Pinpoint the cell where the given text exists, returning its [X, Y] midpoint coordinate. 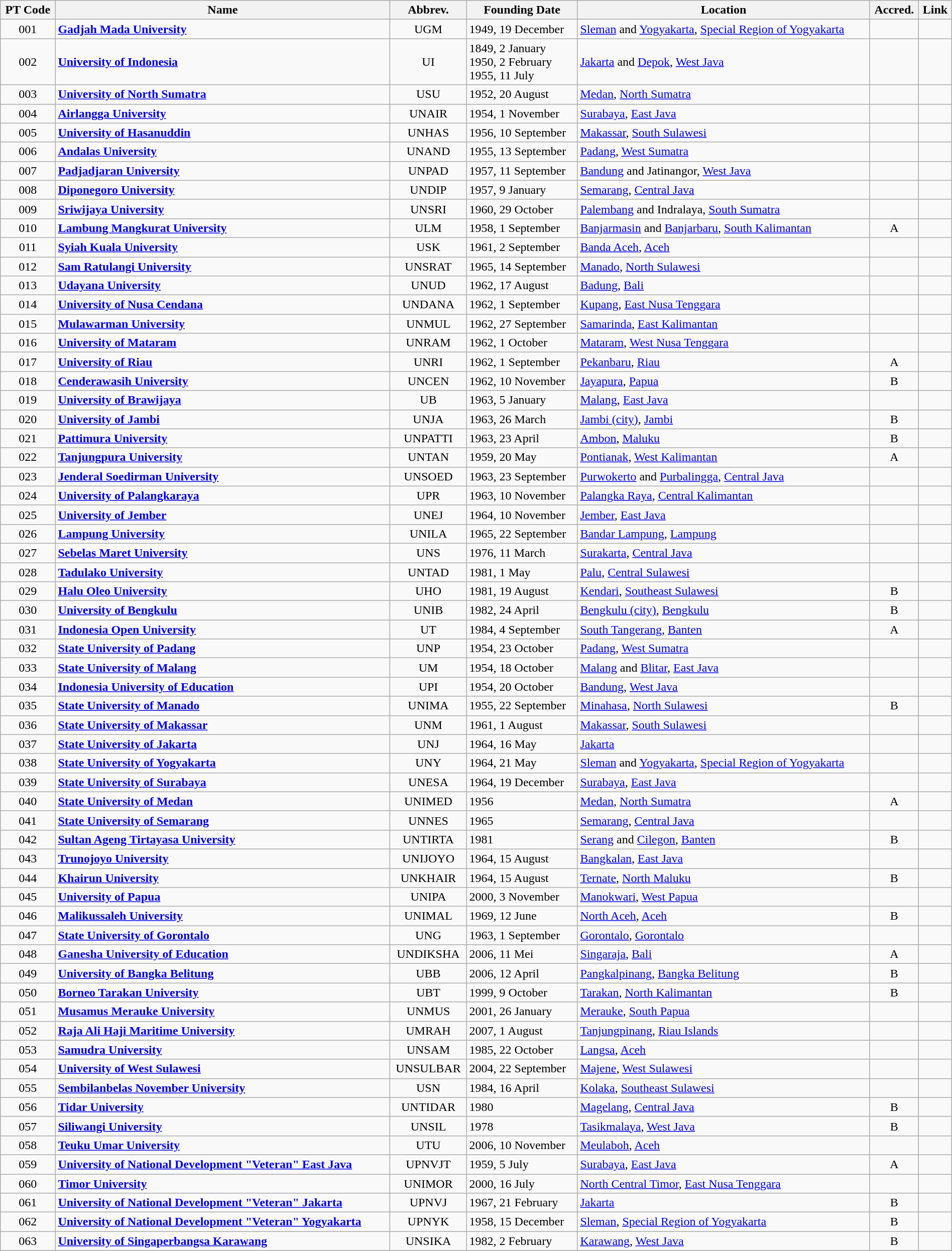
2000, 3 November [522, 897]
Banda Aceh, Aceh [724, 247]
State University of Yogyakarta [223, 763]
UNIMED [428, 801]
Karawang, West Java [724, 1241]
University of Jember [223, 515]
Jenderal Soedirman University [223, 476]
1962, 1 October [522, 343]
State University of Gorontalo [223, 935]
Pangkalpinang, Bangka Belitung [724, 973]
Majene, West Sulawesi [724, 1069]
University of Palangkaraya [223, 495]
1960, 29 October [522, 209]
Ambon, Maluku [724, 438]
1958, 15 December [522, 1222]
2006, 12 April [522, 973]
020 [28, 419]
028 [28, 572]
Tadulako University [223, 572]
057 [28, 1126]
1962, 27 September [522, 324]
UNJA [428, 419]
056 [28, 1107]
038 [28, 763]
UPNYK [428, 1222]
1964, 16 May [522, 744]
Cenderawasih University [223, 381]
UNDIP [428, 190]
014 [28, 305]
UNMUL [428, 324]
Minahasa, North Sulawesi [724, 706]
UNTAD [428, 572]
Musamus Merauke University [223, 1012]
2004, 22 September [522, 1069]
UNIMA [428, 706]
UNRAM [428, 343]
Teuku Umar University [223, 1145]
UPR [428, 495]
Surakarta, Central Java [724, 553]
1982, 24 April [522, 610]
University of Singaperbangsa Karawang [223, 1241]
Sriwijaya University [223, 209]
1963, 26 March [522, 419]
University of Papua [223, 897]
026 [28, 534]
1984, 4 September [522, 630]
1956 [522, 801]
015 [28, 324]
Indonesia Open University [223, 630]
029 [28, 591]
UBT [428, 992]
1954, 20 October [522, 687]
007 [28, 171]
Purwokerto and Purbalingga, Central Java [724, 476]
State University of Semarang [223, 820]
Palu, Central Sulawesi [724, 572]
Merauke, South Papua [724, 1012]
UNILA [428, 534]
State University of Jakarta [223, 744]
Mulawarman University [223, 324]
Meulaboh, Aceh [724, 1145]
University of Riau [223, 362]
Siliwangi University [223, 1126]
Kolaka, Southeast Sulawesi [724, 1088]
Jayapura, Papua [724, 381]
1964, 19 December [522, 782]
046 [28, 916]
UNSRAT [428, 267]
1965, 22 September [522, 534]
Bengkulu (city), Bengkulu [724, 610]
State University of Surabaya [223, 782]
Name [223, 10]
UNIB [428, 610]
1980 [522, 1107]
Diponegoro University [223, 190]
004 [28, 113]
017 [28, 362]
UM [428, 668]
University of National Development "Veteran" Jakarta [223, 1203]
Malang and Blitar, East Java [724, 668]
044 [28, 878]
013 [28, 286]
University of North Sumatra [223, 94]
1969, 12 June [522, 916]
052 [28, 1031]
025 [28, 515]
Palembang and Indralaya, South Sumatra [724, 209]
Bandung, West Java [724, 687]
1982, 2 February [522, 1241]
University of Brawijaya [223, 400]
UNTIRTA [428, 839]
Singaraja, Bali [724, 954]
Lampung University [223, 534]
UNSIKA [428, 1241]
Raja Ali Haji Maritime University [223, 1031]
1984, 16 April [522, 1088]
063 [28, 1241]
Borneo Tarakan University [223, 992]
Accred. [894, 10]
1949, 19 December [522, 29]
024 [28, 495]
Airlangga University [223, 113]
UNSOED [428, 476]
Tanjungpinang, Riau Islands [724, 1031]
North Central Timor, East Nusa Tenggara [724, 1183]
1963, 23 April [522, 438]
1981, 19 August [522, 591]
Khairun University [223, 878]
Ganesha University of Education [223, 954]
041 [28, 820]
055 [28, 1088]
North Aceh, Aceh [724, 916]
011 [28, 247]
Tanjungpura University [223, 457]
University of Indonesia [223, 62]
Udayana University [223, 286]
Bandar Lampung, Lampung [724, 534]
UNAIR [428, 113]
040 [28, 801]
UHO [428, 591]
009 [28, 209]
2007, 1 August [522, 1031]
1956, 10 September [522, 133]
Sleman, Special Region of Yogyakarta [724, 1222]
Indonesia University of Education [223, 687]
2006, 10 November [522, 1145]
Sam Ratulangi University [223, 267]
006 [28, 152]
048 [28, 954]
Link [935, 10]
034 [28, 687]
University of Hasanuddin [223, 133]
University of Mataram [223, 343]
059 [28, 1164]
Sembilanbelas November University [223, 1088]
2000, 16 July [522, 1183]
1957, 11 September [522, 171]
032 [28, 649]
UMRAH [428, 1031]
005 [28, 133]
UNG [428, 935]
1959, 20 May [522, 457]
021 [28, 438]
1985, 22 October [522, 1050]
045 [28, 897]
1849, 2 January 1950, 2 February 1955, 11 July [522, 62]
UNIMOR [428, 1183]
022 [28, 457]
State University of Makassar [223, 725]
Banjarmasin and Banjarbaru, South Kalimantan [724, 228]
UNSAM [428, 1050]
Gorontalo, Gorontalo [724, 935]
Manokwari, West Papua [724, 897]
Tarakan, North Kalimantan [724, 992]
UNP [428, 649]
1963, 23 September [522, 476]
Kupang, East Nusa Tenggara [724, 305]
Samarinda, East Kalimantan [724, 324]
UI [428, 62]
State University of Manado [223, 706]
ULM [428, 228]
UNRI [428, 362]
Halu Oleo University [223, 591]
UB [428, 400]
1961, 1 August [522, 725]
Serang and Cilegon, Banten [724, 839]
UPNVJT [428, 1164]
University of Nusa Cendana [223, 305]
Tidar University [223, 1107]
008 [28, 190]
1955, 13 September [522, 152]
State University of Padang [223, 649]
Magelang, Central Java [724, 1107]
1954, 1 November [522, 113]
Jakarta and Depok, West Java [724, 62]
Padjadjaran University [223, 171]
002 [28, 62]
Timor University [223, 1183]
033 [28, 668]
023 [28, 476]
UNMUS [428, 1012]
1957, 9 January [522, 190]
UNM [428, 725]
Manado, North Sulawesi [724, 267]
043 [28, 858]
1952, 20 August [522, 94]
UNS [428, 553]
1981 [522, 839]
University of Bengkulu [223, 610]
Kendari, Southeast Sulawesi [724, 591]
019 [28, 400]
1963, 1 September [522, 935]
Bandung and Jatinangor, West Java [724, 171]
UPI [428, 687]
039 [28, 782]
UNAND [428, 152]
UNY [428, 763]
Abbrev. [428, 10]
UNKHAIR [428, 878]
061 [28, 1203]
Malang, East Java [724, 400]
Gadjah Mada University [223, 29]
UNIJOYO [428, 858]
1967, 21 February [522, 1203]
University of National Development "Veteran" Yogyakarta [223, 1222]
UNEJ [428, 515]
037 [28, 744]
UNTAN [428, 457]
049 [28, 973]
035 [28, 706]
Andalas University [223, 152]
036 [28, 725]
Founding Date [522, 10]
018 [28, 381]
1976, 11 March [522, 553]
UNIMAL [428, 916]
1981, 1 May [522, 572]
UPNVJ [428, 1203]
Pontianak, West Kalimantan [724, 457]
1978 [522, 1126]
UNPAD [428, 171]
Sebelas Maret University [223, 553]
State University of Malang [223, 668]
016 [28, 343]
UNSULBAR [428, 1069]
1962, 10 November [522, 381]
PT Code [28, 10]
UNHAS [428, 133]
UTU [428, 1145]
010 [28, 228]
UNUD [428, 286]
UNSRI [428, 209]
Bangkalan, East Java [724, 858]
047 [28, 935]
Badung, Bali [724, 286]
058 [28, 1145]
UGM [428, 29]
2001, 26 January [522, 1012]
Palangka Raya, Central Kalimantan [724, 495]
USN [428, 1088]
1959, 5 July [522, 1164]
Lambung Mangkurat University [223, 228]
Sultan Ageng Tirtayasa University [223, 839]
062 [28, 1222]
Location [724, 10]
University of Jambi [223, 419]
UBB [428, 973]
1962, 17 August [522, 286]
Trunojoyo University [223, 858]
UT [428, 630]
UNCEN [428, 381]
003 [28, 94]
1999, 9 October [522, 992]
UNDIKSHA [428, 954]
030 [28, 610]
1963, 5 January [522, 400]
1964, 21 May [522, 763]
1954, 18 October [522, 668]
Malikussaleh University [223, 916]
Tasikmalaya, West Java [724, 1126]
Ternate, North Maluku [724, 878]
1955, 22 September [522, 706]
UNSIL [428, 1126]
050 [28, 992]
2006, 11 Mei [522, 954]
Mataram, West Nusa Tenggara [724, 343]
Jember, East Java [724, 515]
State University of Medan [223, 801]
031 [28, 630]
UNTIDAR [428, 1107]
042 [28, 839]
University of West Sulawesi [223, 1069]
USU [428, 94]
1961, 2 September [522, 247]
Samudra University [223, 1050]
060 [28, 1183]
1965 [522, 820]
1963, 10 November [522, 495]
012 [28, 267]
Syiah Kuala University [223, 247]
UNIPA [428, 897]
1964, 10 November [522, 515]
UNDANA [428, 305]
UNESA [428, 782]
USK [428, 247]
1958, 1 September [522, 228]
UNPATTI [428, 438]
1954, 23 October [522, 649]
University of Bangka Belitung [223, 973]
053 [28, 1050]
UNNES [428, 820]
051 [28, 1012]
South Tangerang, Banten [724, 630]
1965, 14 September [522, 267]
University of National Development "Veteran" East Java [223, 1164]
001 [28, 29]
Pekanbaru, Riau [724, 362]
Jambi (city), Jambi [724, 419]
Langsa, Aceh [724, 1050]
054 [28, 1069]
027 [28, 553]
UNJ [428, 744]
Pattimura University [223, 438]
